Return the [x, y] coordinate for the center point of the cell that contains the specified text.  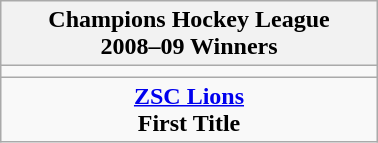
Champions Hockey League2008–09 Winners [189, 34]
ZSC LionsFirst Title [189, 110]
